From the cell containing the given text, extract its center point as (x, y) coordinate. 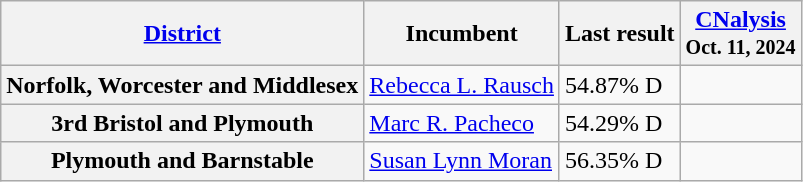
Susan Lynn Moran (462, 161)
3rd Bristol and Plymouth (182, 123)
CNalysisOct. 11, 2024 (740, 34)
Rebecca L. Rausch (462, 85)
Incumbent (462, 34)
Plymouth and Barnstable (182, 161)
56.35% D (620, 161)
54.29% D (620, 123)
54.87% D (620, 85)
District (182, 34)
Marc R. Pacheco (462, 123)
Norfolk, Worcester and Middlesex (182, 85)
Last result (620, 34)
